Scan for the cell matching the given text and deliver its [X, Y] coordinate at center. 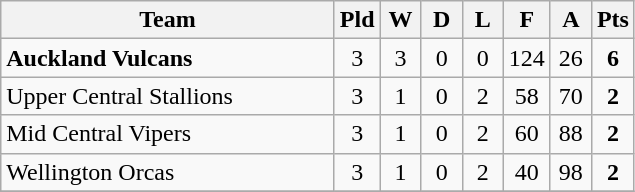
A [570, 20]
6 [612, 58]
Pts [612, 20]
26 [570, 58]
Wellington Orcas [168, 172]
W [400, 20]
98 [570, 172]
Upper Central Stallions [168, 96]
40 [526, 172]
Team [168, 20]
Pld [357, 20]
Auckland Vulcans [168, 58]
D [442, 20]
88 [570, 134]
58 [526, 96]
F [526, 20]
70 [570, 96]
60 [526, 134]
Mid Central Vipers [168, 134]
L [482, 20]
124 [526, 58]
